Determine the [X, Y] coordinate at the center of the cell enclosing the given text.  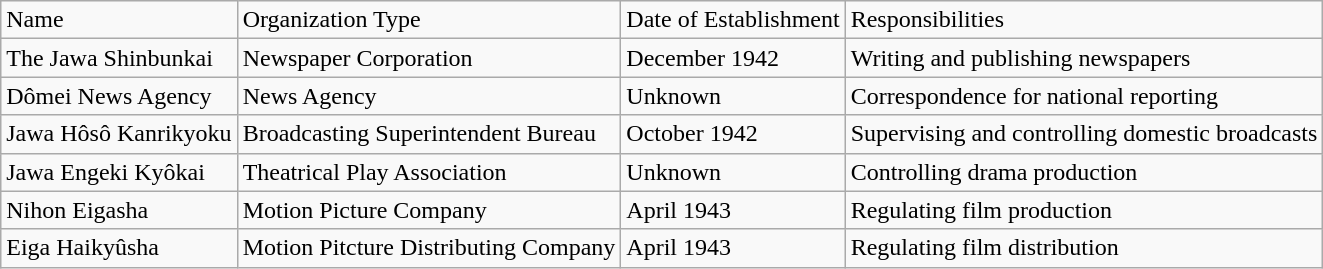
Jawa Engeki Kyôkai [119, 172]
Name [119, 20]
Date of Establishment [733, 20]
Regulating film production [1084, 210]
Jawa Hôsô Kanrikyoku [119, 134]
December 1942 [733, 58]
October 1942 [733, 134]
Writing and publishing newspapers [1084, 58]
Organization Type [429, 20]
Eiga Haikyûsha [119, 248]
Controlling drama production [1084, 172]
Motion Picture Company [429, 210]
Theatrical Play Association [429, 172]
Regulating film distribution [1084, 248]
Newspaper Corporation [429, 58]
News Agency [429, 96]
Responsibilities [1084, 20]
Supervising and controlling domestic broadcasts [1084, 134]
The Jawa Shinbunkai [119, 58]
Broadcasting Superintendent Bureau [429, 134]
Nihon Eigasha [119, 210]
Motion Pitcture Distributing Company [429, 248]
Dômei News Agency [119, 96]
Correspondence for national reporting [1084, 96]
